Return the [X, Y] coordinate for the center point of the cell that contains the specified text.  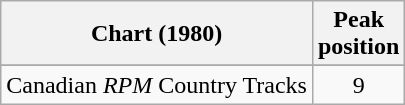
Chart (1980) [157, 34]
Peakposition [358, 34]
Canadian RPM Country Tracks [157, 85]
9 [358, 85]
